Return the [x, y] coordinate for the center point of the cell that contains the specified text.  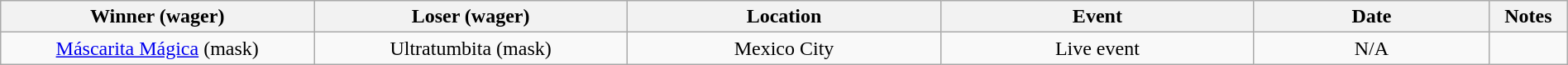
Live event [1097, 48]
Loser (wager) [471, 17]
Mexico City [784, 48]
Máscarita Mágica (mask) [157, 48]
Event [1097, 17]
Ultratumbita (mask) [471, 48]
Location [784, 17]
Notes [1528, 17]
Date [1371, 17]
Winner (wager) [157, 17]
N/A [1371, 48]
